Pinpoint the cell where the given text exists, returning its [x, y] midpoint coordinate. 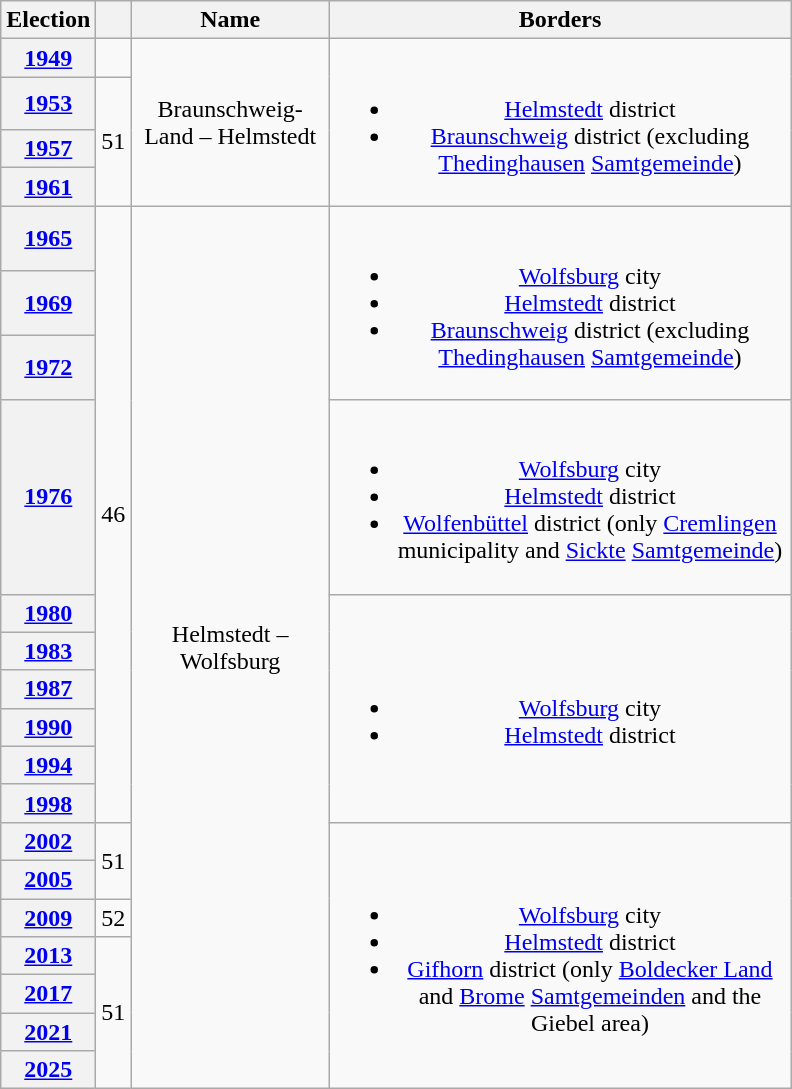
1983 [48, 651]
1949 [48, 58]
1953 [48, 104]
1976 [48, 497]
1994 [48, 765]
Wolfsburg cityHelmstedt districtGifhorn district (only Boldecker Land and Brome Samtgemeinden and the Giebel area) [560, 955]
2009 [48, 917]
1969 [48, 304]
1987 [48, 689]
Borders [560, 20]
2013 [48, 956]
2002 [48, 841]
2017 [48, 994]
1957 [48, 149]
Name [230, 20]
Braunschweig-Land – Helmstedt [230, 122]
Helmstedt – Wolfsburg [230, 648]
1980 [48, 613]
1961 [48, 187]
1965 [48, 238]
1990 [48, 727]
1972 [48, 368]
Wolfsburg cityHelmstedt districtWolfenbüttel district (only Cremlingen municipality and Sickte Samtgemeinde) [560, 497]
2021 [48, 1032]
Election [48, 20]
1998 [48, 803]
Helmstedt districtBraunschweig district (excluding Thedinghausen Samtgemeinde) [560, 122]
Wolfsburg cityHelmstedt district [560, 708]
Wolfsburg cityHelmstedt districtBraunschweig district (excluding Thedinghausen Samtgemeinde) [560, 303]
2025 [48, 1070]
46 [114, 514]
2005 [48, 879]
52 [114, 917]
